Return (X, Y) of the center of cell containing provided text 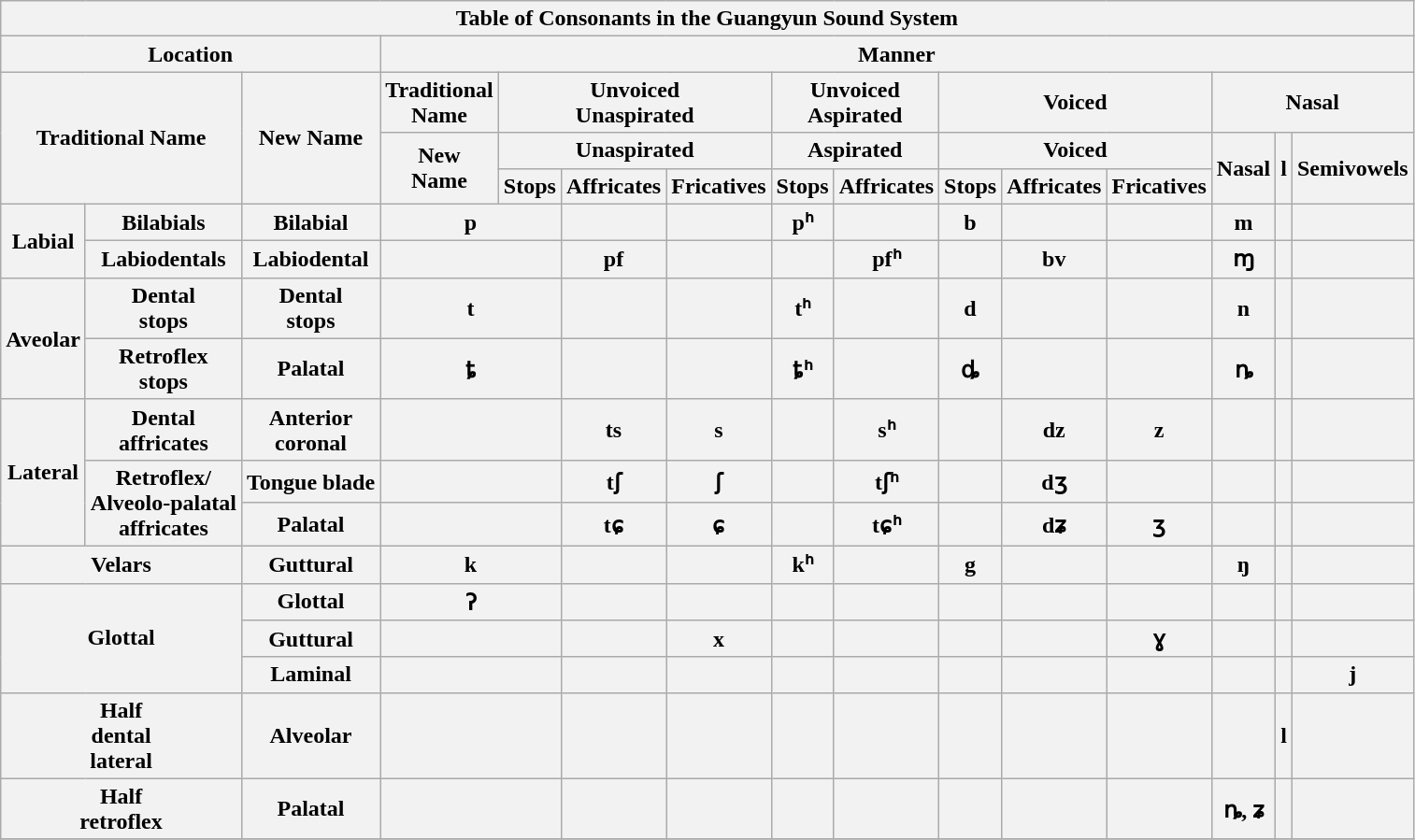
g (970, 564)
ŋ (1243, 564)
Retroflex/Alveolo-palatalaffricates (163, 503)
ts (613, 430)
tʃʰ (886, 481)
Semivowels (1352, 168)
s (719, 430)
ȵ (1243, 368)
Unaspirated (635, 150)
Manner (897, 54)
b (970, 222)
ʃ (719, 481)
Aspirated (854, 150)
z (1159, 430)
Retroflexstops (163, 368)
ȡ (970, 368)
pf (613, 260)
Bilabial (310, 222)
x (719, 639)
ȶ (471, 368)
dʒ (1054, 481)
TraditionalName (439, 103)
Labiodentals (163, 260)
k (471, 564)
dz (1054, 430)
UnvoicedUnaspirated (635, 103)
bv (1054, 260)
kʰ (802, 564)
pʰ (802, 222)
Lateral (43, 473)
Halfretroflex (121, 809)
ȶʰ (802, 368)
Tongue blade (310, 481)
d (970, 308)
t (471, 308)
j (1352, 675)
ȵ, ʑ (1243, 809)
Labial (43, 241)
ɱ (1243, 260)
Halfdentallateral (121, 735)
tʰ (802, 308)
Traditional Name (121, 138)
tʃ (613, 481)
ʒ (1159, 524)
Table of Consonants in the Guangyun Sound System (707, 19)
ɕ (719, 524)
Velars (121, 564)
Labiodental (310, 260)
pfʰ (886, 260)
p (471, 222)
Bilabials (163, 222)
ɣ (1159, 639)
tɕʰ (886, 524)
dʑ (1054, 524)
Aveolar (43, 338)
ʔ (471, 602)
n (1243, 308)
sʰ (886, 430)
m (1243, 222)
Alveolar (310, 735)
UnvoicedAspirated (854, 103)
Laminal (310, 675)
Anteriorcoronal (310, 430)
tɕ (613, 524)
Location (191, 54)
NewName (439, 168)
New Name (310, 138)
Dentalaffricates (163, 430)
